Search for the cell housing the specified text and yield its (x, y) center coordinate. 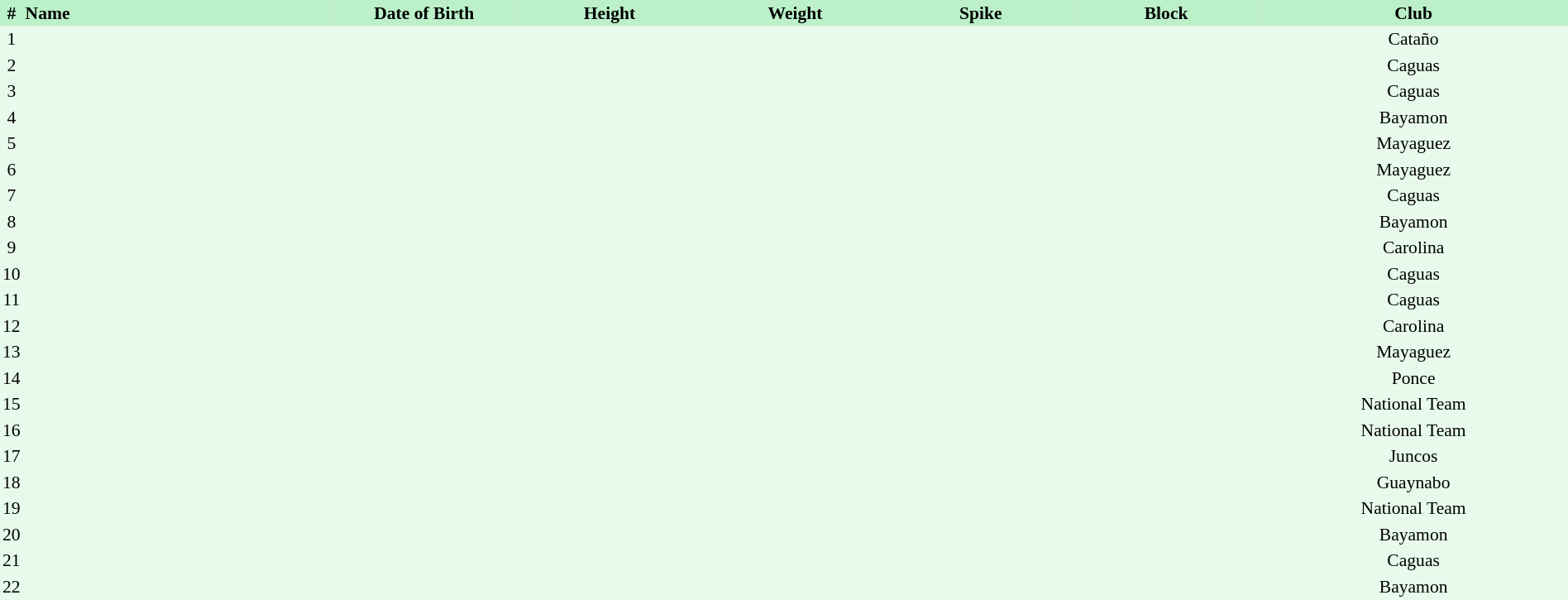
9 (12, 248)
4 (12, 118)
15 (12, 404)
Guaynabo (1413, 482)
Juncos (1413, 457)
3 (12, 91)
18 (12, 482)
19 (12, 508)
Ponce (1413, 378)
6 (12, 170)
Club (1413, 13)
10 (12, 274)
Date of Birth (424, 13)
Name (177, 13)
Cataño (1413, 40)
8 (12, 222)
7 (12, 195)
Height (610, 13)
Spike (981, 13)
1 (12, 40)
20 (12, 535)
5 (12, 144)
Weight (796, 13)
13 (12, 353)
# (12, 13)
21 (12, 561)
14 (12, 378)
12 (12, 326)
2 (12, 65)
22 (12, 587)
16 (12, 430)
Block (1166, 13)
17 (12, 457)
11 (12, 300)
